Locate the cell with the specified text and output its [X, Y] center coordinate. 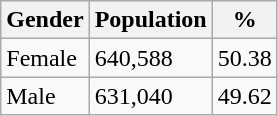
49.62 [244, 96]
% [244, 20]
Male [45, 96]
Population [150, 20]
631,040 [150, 96]
640,588 [150, 58]
Female [45, 58]
Gender [45, 20]
50.38 [244, 58]
